From the cell containing the given text, extract its center point as (x, y) coordinate. 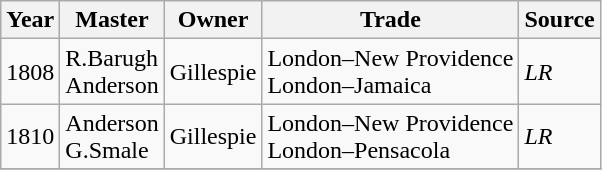
Trade (390, 20)
London–New ProvidenceLondon–Pensacola (390, 136)
AndersonG.Smale (112, 136)
1808 (30, 72)
Master (112, 20)
London–New ProvidenceLondon–Jamaica (390, 72)
Year (30, 20)
Source (560, 20)
R.BarughAnderson (112, 72)
Owner (213, 20)
1810 (30, 136)
